Return the (x, y) coordinate for the center point of the cell that contains the specified text.  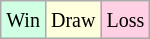
Win (24, 20)
Draw (72, 20)
Loss (126, 20)
